Detect which cell encompasses the target text, then output its (X, Y) center coordinate. 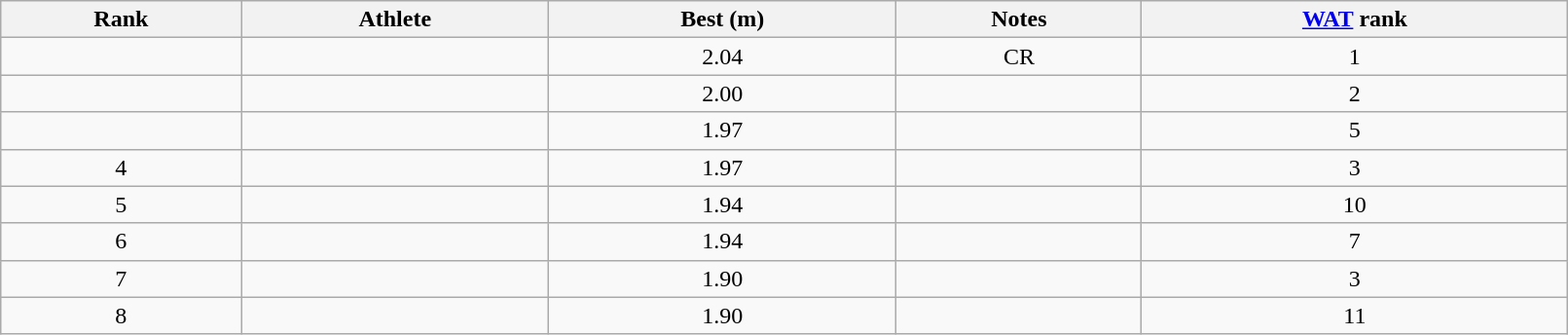
Rank (121, 19)
Best (m) (722, 19)
2.00 (722, 93)
4 (121, 167)
Notes (1019, 19)
2.04 (722, 56)
1 (1355, 56)
2 (1355, 93)
Athlete (395, 19)
WAT rank (1355, 19)
10 (1355, 205)
11 (1355, 316)
8 (121, 316)
6 (121, 242)
CR (1019, 56)
